Extract the (X, Y) coordinate from the center of the cell holding the provided text.  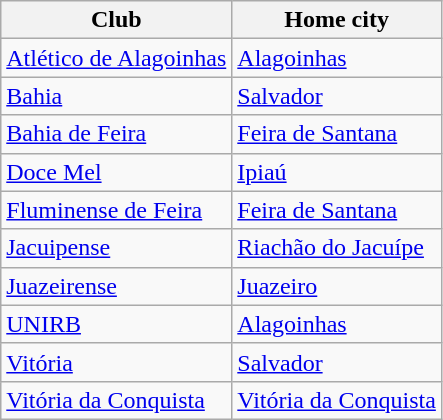
Riachão do Jacuípe (337, 248)
UNIRB (116, 324)
Home city (337, 20)
Juazeirense (116, 286)
Doce Mel (116, 172)
Vitória (116, 362)
Bahia (116, 96)
Bahia de Feira (116, 134)
Juazeiro (337, 286)
Jacuipense (116, 248)
Club (116, 20)
Ipiaú (337, 172)
Fluminense de Feira (116, 210)
Atlético de Alagoinhas (116, 58)
